Extract the (X, Y) coordinate from the center of the cell holding the provided text.  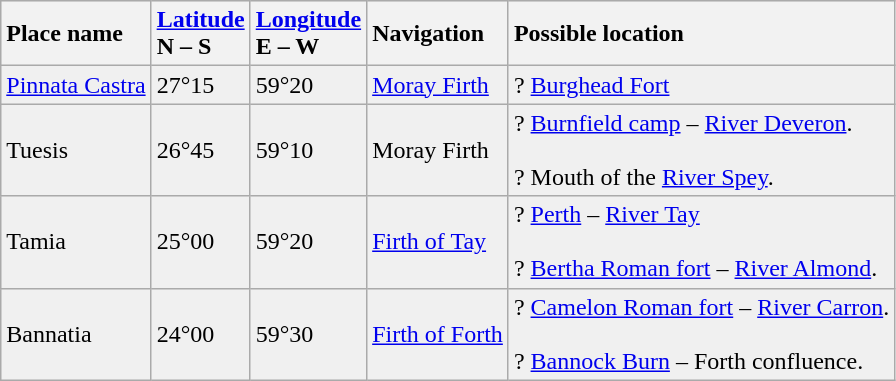
Firth of Tay (438, 242)
59°10 (308, 150)
Possible location (701, 34)
? Burnfield camp – River Deveron.? Mouth of the River Spey. (701, 150)
Place name (76, 34)
? Burghead Fort (701, 85)
Tuesis (76, 150)
? Perth – River Tay? Bertha Roman fort – River Almond. (701, 242)
Bannatia (76, 334)
24°00 (200, 334)
Tamia (76, 242)
26°45 (200, 150)
59°30 (308, 334)
LongitudeE – W (308, 34)
Navigation (438, 34)
? Camelon Roman fort – River Carron.? Bannock Burn – Forth confluence. (701, 334)
LatitudeN – S (200, 34)
27°15 (200, 85)
Firth of Forth (438, 334)
25°00 (200, 242)
Pinnata Castra (76, 85)
